For the text-containing cell, return its midpoint in [X, Y] coordinate format. 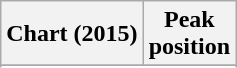
Chart (2015) [72, 34]
Peakposition [189, 34]
